Extract the (x, y) coordinate from the center of the cell holding the provided text.  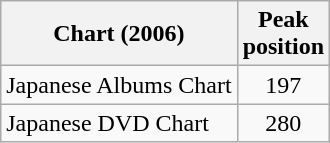
197 (283, 85)
Japanese DVD Chart (119, 123)
Peakposition (283, 34)
Japanese Albums Chart (119, 85)
280 (283, 123)
Chart (2006) (119, 34)
